For the text-containing cell, return its midpoint in (X, Y) coordinate format. 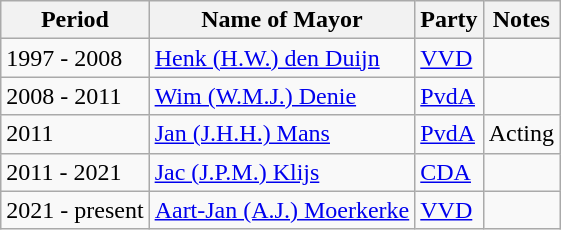
Wim (W.M.J.) Denie (282, 96)
Aart-Jan (A.J.) Moerkerke (282, 210)
2011 - 2021 (75, 172)
Jac (J.P.M.) Klijs (282, 172)
2011 (75, 134)
Notes (521, 20)
Acting (521, 134)
CDA (449, 172)
1997 - 2008 (75, 58)
Period (75, 20)
Party (449, 20)
2021 - present (75, 210)
Jan (J.H.H.) Mans (282, 134)
2008 - 2011 (75, 96)
Henk (H.W.) den Duijn (282, 58)
Name of Mayor (282, 20)
